Find where the given text appears and provide that cell's center as [X, Y] coordinate. 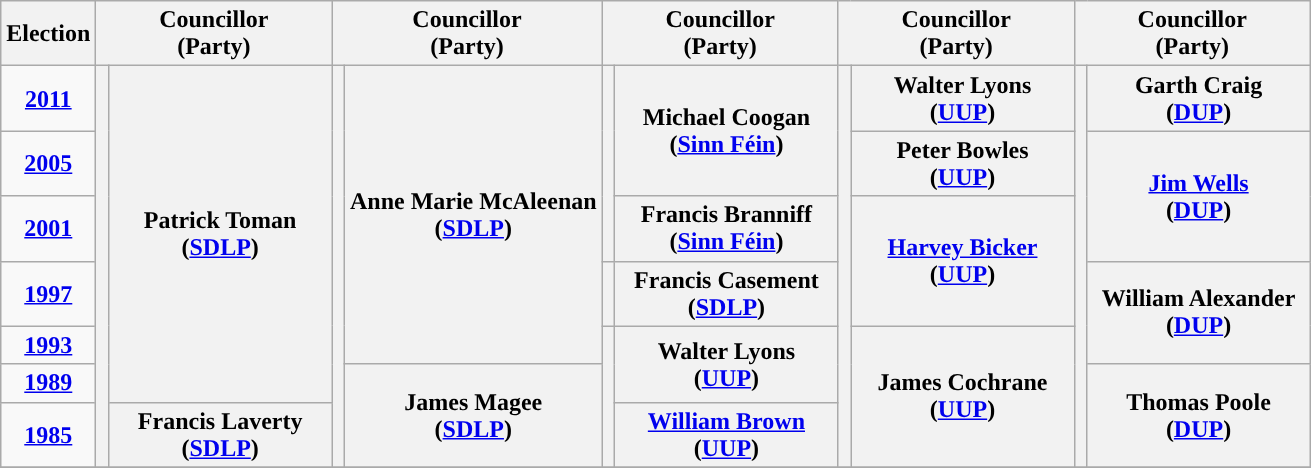
Michael Coogan (Sinn Féin) [727, 131]
James Magee (SDLP) [473, 416]
Patrick Toman (SDLP) [220, 234]
1993 [48, 345]
Harvey Bicker (UUP) [963, 261]
William Alexander (DUP) [1199, 312]
Election [48, 34]
1997 [48, 294]
James Cochrane (UUP) [963, 396]
1989 [48, 383]
2011 [48, 98]
Francis Casement (SDLP) [727, 294]
2005 [48, 164]
Thomas Poole (DUP) [1199, 416]
William Brown (UUP) [727, 434]
Francis Laverty (SDLP) [220, 434]
Francis Branniff (Sinn Féin) [727, 228]
Peter Bowles (UUP) [963, 164]
Jim Wells (DUP) [1199, 196]
Garth Craig (DUP) [1199, 98]
2001 [48, 228]
1985 [48, 434]
Anne Marie McAleenan (SDLP) [473, 215]
